Search for the cell housing the specified text and yield its (x, y) center coordinate. 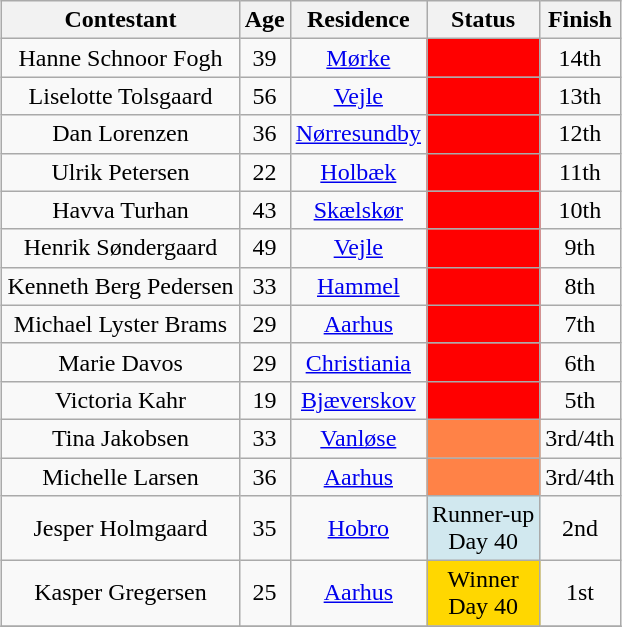
22 (264, 172)
Havva Turhan (120, 210)
56 (264, 96)
Kasper Gregersen (120, 594)
43 (264, 210)
14th (580, 58)
13th (580, 96)
Henrik Søndergaard (120, 248)
Liselotte Tolsgaard (120, 96)
Nørresundby (358, 134)
25 (264, 594)
35 (264, 528)
Jesper Holmgaard (120, 528)
Vanløse (358, 438)
Hanne Schnoor Fogh (120, 58)
10th (580, 210)
7th (580, 324)
Marie Davos (120, 362)
Victoria Kahr (120, 400)
Contestant (120, 20)
Christiania (358, 362)
WinnerDay 40 (484, 594)
Dan Lorenzen (120, 134)
Age (264, 20)
19 (264, 400)
Finish (580, 20)
5th (580, 400)
8th (580, 286)
39 (264, 58)
Mørke (358, 58)
Kenneth Berg Pedersen (120, 286)
Michael Lyster Brams (120, 324)
Tina Jakobsen (120, 438)
Skælskør (358, 210)
9th (580, 248)
Ulrik Petersen (120, 172)
Residence (358, 20)
Hammel (358, 286)
Michelle Larsen (120, 477)
1st (580, 594)
Bjæverskov (358, 400)
Hobro (358, 528)
49 (264, 248)
12th (580, 134)
6th (580, 362)
Holbæk (358, 172)
11th (580, 172)
Status (484, 20)
Runner-upDay 40 (484, 528)
2nd (580, 528)
